Extract the [X, Y] coordinate from the center of the cell holding the provided text.  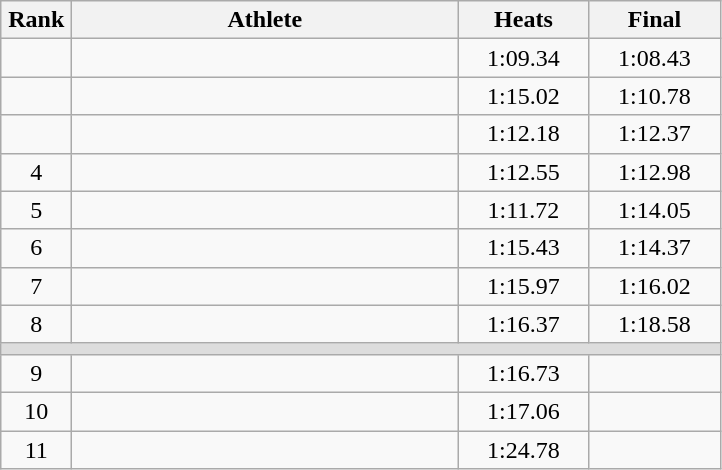
1:15.02 [524, 96]
1:12.98 [654, 172]
1:08.43 [654, 58]
1:17.06 [524, 411]
1:11.72 [524, 210]
Heats [524, 20]
1:12.37 [654, 134]
1:18.58 [654, 324]
1:15.97 [524, 286]
6 [36, 248]
1:14.37 [654, 248]
1:14.05 [654, 210]
8 [36, 324]
Athlete [265, 20]
1:16.02 [654, 286]
1:16.37 [524, 324]
11 [36, 449]
10 [36, 411]
4 [36, 172]
5 [36, 210]
1:15.43 [524, 248]
Rank [36, 20]
1:24.78 [524, 449]
1:09.34 [524, 58]
1:16.73 [524, 373]
1:12.18 [524, 134]
1:10.78 [654, 96]
9 [36, 373]
7 [36, 286]
1:12.55 [524, 172]
Final [654, 20]
